Output the [x, y] coordinate of the center of the cell containing the given text.  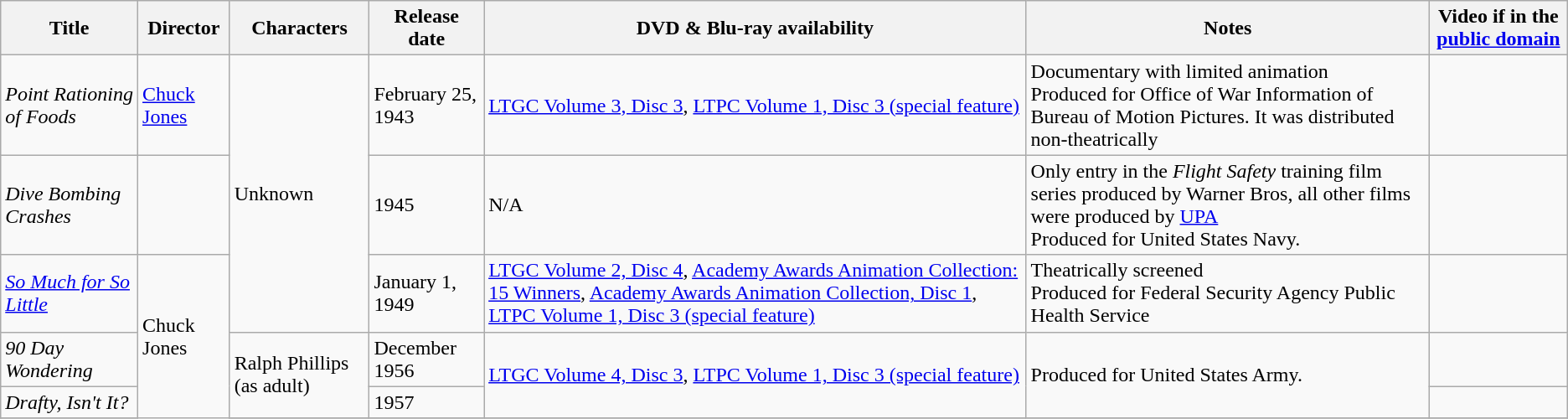
LTGC Volume 4, Disc 3, LTPC Volume 1, Disc 3 (special feature) [756, 375]
Drafty, Isn't It? [70, 402]
December 1956 [427, 359]
1945 [427, 204]
So Much for So Little [70, 293]
Characters [300, 28]
Title [70, 28]
February 25, 1943 [427, 106]
Only entry in the Flight Safety training film series produced by Warner Bros, all other films were produced by UPAProduced for United States Navy. [1228, 204]
Release date [427, 28]
Dive Bombing Crashes [70, 204]
90 Day Wondering [70, 359]
Point Rationing of Foods [70, 106]
Theatrically screenedProduced for Federal Security Agency Public Health Service [1228, 293]
Documentary with limited animation Produced for Office of War Information of Bureau of Motion Pictures. It was distributed non-theatrically [1228, 106]
Director [184, 28]
January 1, 1949 [427, 293]
Notes [1228, 28]
Produced for United States Army. [1228, 375]
Ralph Phillips (as adult) [300, 375]
Video if in the public domain [1498, 28]
LTGC Volume 3, Disc 3, LTPC Volume 1, Disc 3 (special feature) [756, 106]
Unknown [300, 194]
1957 [427, 402]
DVD & Blu-ray availability [756, 28]
N/A [756, 204]
